Determine the [X, Y] coordinate at the center of the cell enclosing the given text.  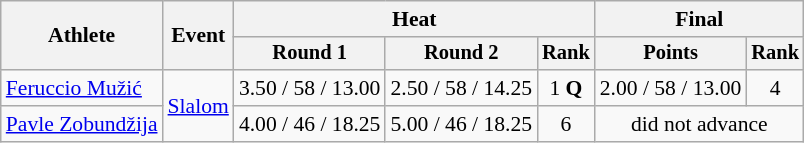
Final [700, 19]
2.50 / 58 / 14.25 [461, 88]
4 [775, 88]
Athlete [82, 36]
6 [566, 124]
2.00 / 58 / 13.00 [671, 88]
Heat [414, 19]
Feruccio Mužić [82, 88]
Pavle Zobundžija [82, 124]
3.50 / 58 / 13.00 [310, 88]
1 Q [566, 88]
4.00 / 46 / 18.25 [310, 124]
5.00 / 46 / 18.25 [461, 124]
Slalom [198, 106]
Points [671, 54]
Round 1 [310, 54]
Event [198, 36]
Round 2 [461, 54]
did not advance [700, 124]
